Capture the cell that displays the provided text and extract its [X, Y] central coordinate. 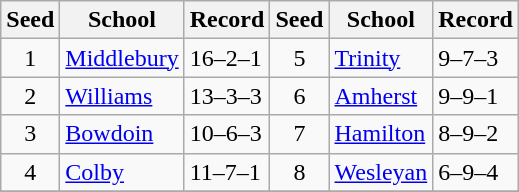
Amherst [381, 96]
11–7–1 [227, 172]
8–9–2 [476, 134]
7 [300, 134]
13–3–3 [227, 96]
16–2–1 [227, 58]
5 [300, 58]
8 [300, 172]
6–9–4 [476, 172]
Wesleyan [381, 172]
Colby [122, 172]
Middlebury [122, 58]
9–7–3 [476, 58]
Bowdoin [122, 134]
10–6–3 [227, 134]
Trinity [381, 58]
Hamilton [381, 134]
2 [30, 96]
3 [30, 134]
Williams [122, 96]
4 [30, 172]
6 [300, 96]
1 [30, 58]
9–9–1 [476, 96]
